Locate the cell with the specified text and output its (X, Y) center coordinate. 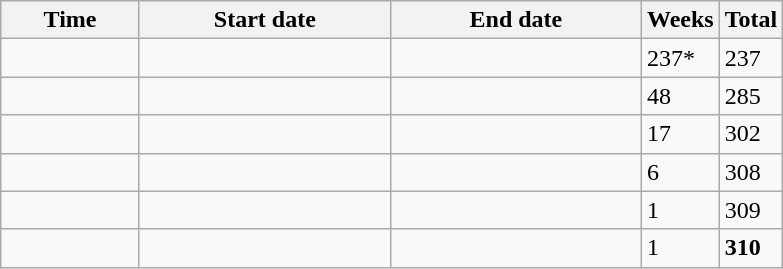
48 (680, 96)
Time (70, 20)
17 (680, 134)
308 (751, 172)
Weeks (680, 20)
Start date (264, 20)
302 (751, 134)
310 (751, 248)
237 (751, 58)
285 (751, 96)
End date (516, 20)
6 (680, 172)
237* (680, 58)
309 (751, 210)
Total (751, 20)
